Extract the (x, y) coordinate from the center of the cell holding the provided text.  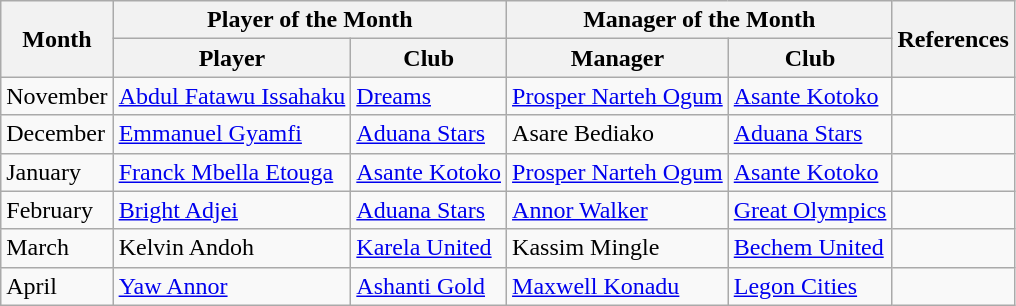
Month (57, 39)
Franck Mbella Etouga (232, 172)
Emmanuel Gyamfi (232, 134)
Bright Adjei (232, 210)
March (57, 248)
Manager (618, 58)
Dreams (429, 96)
April (57, 286)
November (57, 96)
Asare Bediako (618, 134)
Bechem United (810, 248)
Kelvin Andoh (232, 248)
Maxwell Konadu (618, 286)
References (954, 39)
February (57, 210)
Yaw Annor (232, 286)
Great Olympics (810, 210)
Annor Walker (618, 210)
Abdul Fatawu Issahaku (232, 96)
Player of the Month (310, 20)
Kassim Mingle (618, 248)
Ashanti Gold (429, 286)
Player (232, 58)
Manager of the Month (700, 20)
January (57, 172)
Karela United (429, 248)
December (57, 134)
Legon Cities (810, 286)
